Capture the cell that displays the provided text and extract its (x, y) central coordinate. 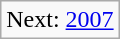
Next: 2007 (60, 20)
